Determine the (X, Y) coordinate at the center of the cell enclosing the given text.  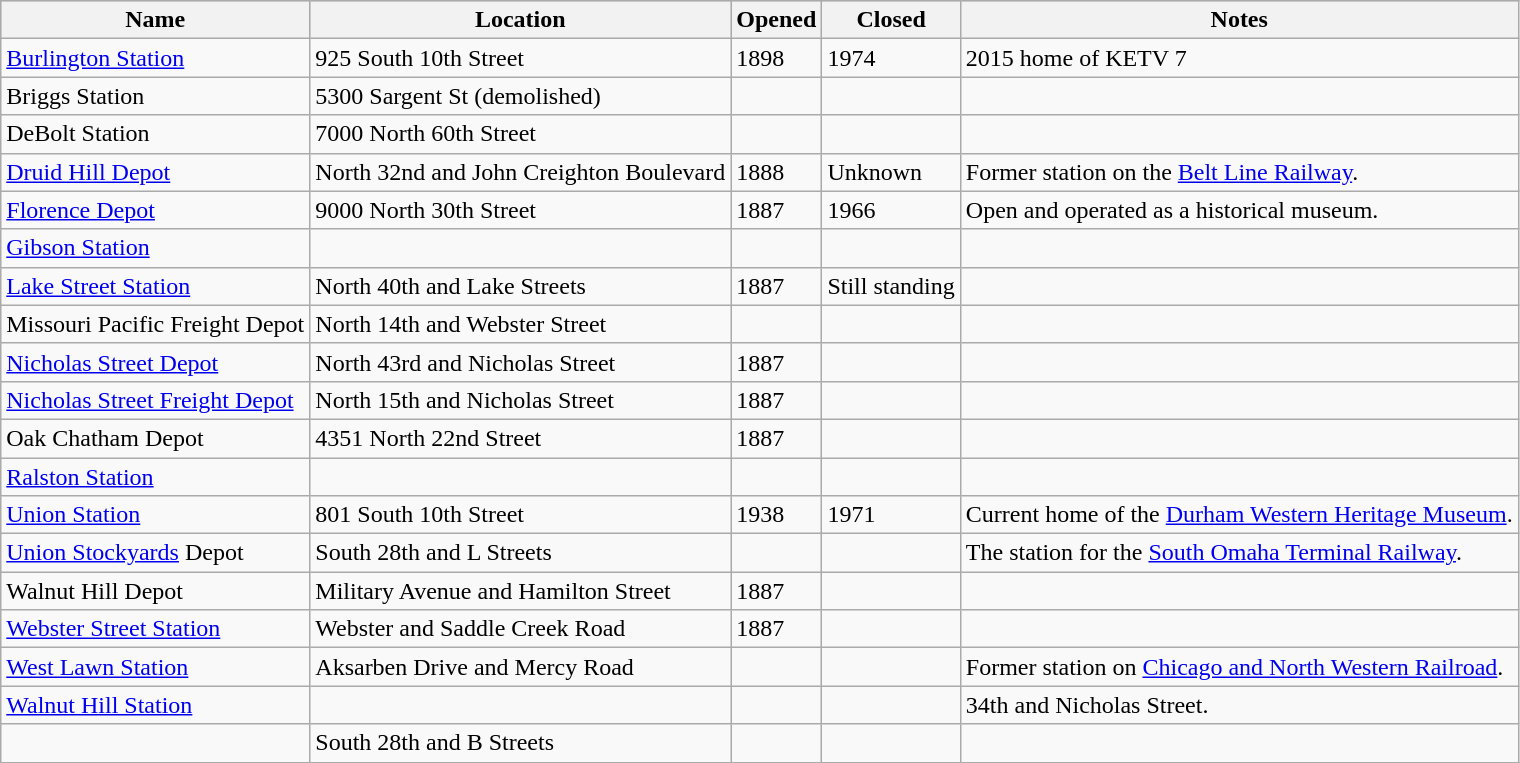
North 32nd and John Creighton Boulevard (520, 172)
1974 (891, 58)
1898 (776, 58)
Ralston Station (156, 477)
Name (156, 20)
Notes (1239, 20)
1888 (776, 172)
West Lawn Station (156, 667)
5300 Sargent St (demolished) (520, 96)
Walnut Hill Depot (156, 591)
Briggs Station (156, 96)
Open and operated as a historical museum. (1239, 210)
Nicholas Street Freight Depot (156, 400)
Webster Street Station (156, 629)
Florence Depot (156, 210)
North 40th and Lake Streets (520, 286)
South 28th and L Streets (520, 553)
Webster and Saddle Creek Road (520, 629)
Aksarben Drive and Mercy Road (520, 667)
Lake Street Station (156, 286)
34th and Nicholas Street. (1239, 705)
Missouri Pacific Freight Depot (156, 324)
Nicholas Street Depot (156, 362)
North 14th and Webster Street (520, 324)
Oak Chatham Depot (156, 438)
Military Avenue and Hamilton Street (520, 591)
DeBolt Station (156, 134)
2015 home of KETV 7 (1239, 58)
1966 (891, 210)
Former station on Chicago and North Western Railroad. (1239, 667)
4351 North 22nd Street (520, 438)
7000 North 60th Street (520, 134)
South 28th and B Streets (520, 743)
The station for the South Omaha Terminal Railway. (1239, 553)
9000 North 30th Street (520, 210)
Druid Hill Depot (156, 172)
801 South 10th Street (520, 515)
Former station on the Belt Line Railway. (1239, 172)
Union Station (156, 515)
Location (520, 20)
925 South 10th Street (520, 58)
Gibson Station (156, 248)
North 15th and Nicholas Street (520, 400)
Still standing (891, 286)
Closed (891, 20)
Walnut Hill Station (156, 705)
North 43rd and Nicholas Street (520, 362)
Union Stockyards Depot (156, 553)
Unknown (891, 172)
1938 (776, 515)
Opened (776, 20)
Current home of the Durham Western Heritage Museum. (1239, 515)
1971 (891, 515)
Burlington Station (156, 58)
